Output the (X, Y) coordinate of the center of the cell containing the given text.  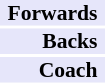
Coach (52, 70)
Backs (52, 41)
Forwards (52, 13)
